From the cell containing the given text, extract its center point as (X, Y) coordinate. 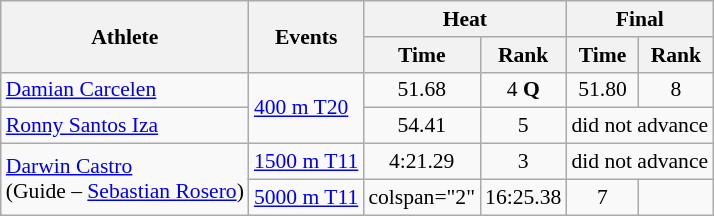
51.80 (602, 90)
3 (523, 162)
8 (676, 90)
400 m T20 (306, 108)
4 Q (523, 90)
5000 m T11 (306, 197)
4:21.29 (422, 162)
colspan="2" (422, 197)
Heat (464, 19)
Damian Carcelen (125, 90)
Athlete (125, 36)
Events (306, 36)
1500 m T11 (306, 162)
54.41 (422, 126)
16:25.38 (523, 197)
51.68 (422, 90)
Final (640, 19)
Darwin Castro(Guide – Sebastian Rosero) (125, 180)
5 (523, 126)
7 (602, 197)
Ronny Santos Iza (125, 126)
